Search for the cell housing the specified text and yield its (X, Y) center coordinate. 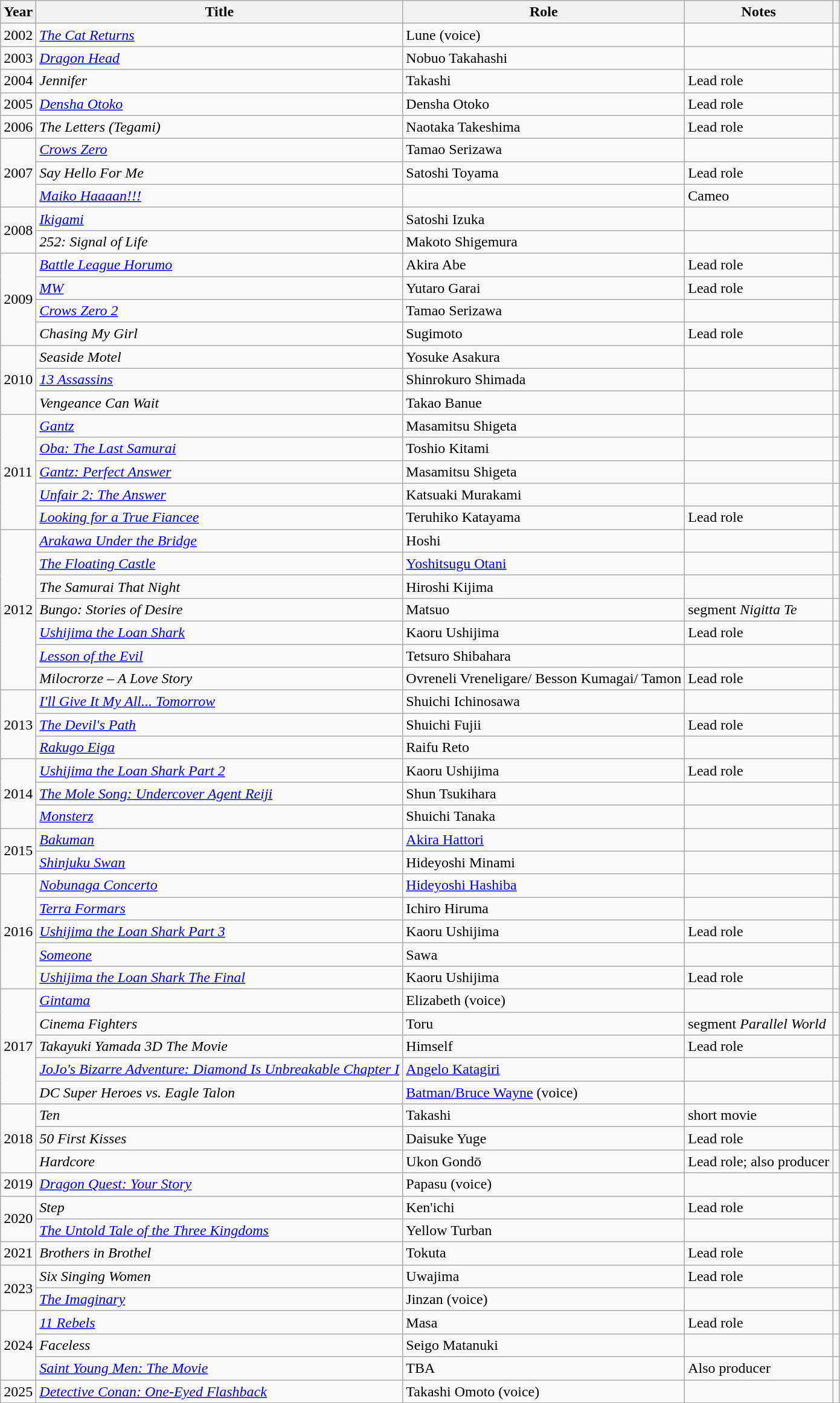
Gintama (220, 1000)
2016 (18, 931)
Someone (220, 954)
Brothers in Brothel (220, 1253)
2021 (18, 1253)
Ken'ichi (543, 1207)
Lune (voice) (543, 35)
Akira Hattori (543, 840)
Cinema Fighters (220, 1024)
Rakugo Eiga (220, 748)
Shinrokuro Shimada (543, 380)
Yoshitsugu Otani (543, 563)
The Devil's Path (220, 725)
Gantz: Perfect Answer (220, 472)
Six Singing Women (220, 1276)
Toru (543, 1024)
Vengeance Can Wait (220, 403)
Notes (758, 12)
Year (18, 12)
Oba: The Last Samurai (220, 449)
segment Parallel World (758, 1024)
Ichiro Hiruma (543, 908)
2007 (18, 173)
Bungo: Stories of Desire (220, 609)
Lead role; also producer (758, 1161)
Say Hello For Me (220, 173)
Ikigami (220, 219)
Milocrorze – A Love Story (220, 679)
Uwajima (543, 1276)
2017 (18, 1046)
Satoshi Toyama (543, 173)
Looking for a True Fiancee (220, 518)
Chasing My Girl (220, 334)
Akira Abe (543, 265)
Naotaka Takeshima (543, 127)
Hardcore (220, 1161)
2024 (18, 1345)
Matsuo (543, 609)
Dragon Head (220, 58)
2025 (18, 1391)
Katsuaki Murakami (543, 495)
2012 (18, 609)
2023 (18, 1288)
2018 (18, 1138)
Crows Zero (220, 150)
50 First Kisses (220, 1138)
Detective Conan: One-Eyed Flashback (220, 1391)
Himself (543, 1047)
2013 (18, 725)
Shuichi Fujii (543, 725)
Shinjuku Swan (220, 862)
Daisuke Yuge (543, 1138)
13 Assassins (220, 380)
Ovreneli Vreneligare/ Besson Kumagai/ Tamon (543, 679)
Lesson of the Evil (220, 655)
The Letters (Tegami) (220, 127)
252: Signal of Life (220, 242)
Shuichi Ichinosawa (543, 702)
The Cat Returns (220, 35)
Elizabeth (voice) (543, 1000)
11 Rebels (220, 1322)
TBA (543, 1368)
2011 (18, 472)
I'll Give It My All... Tomorrow (220, 702)
Ten (220, 1116)
segment Nigitta Te (758, 609)
2014 (18, 794)
Step (220, 1207)
Teruhiko Katayama (543, 518)
Sawa (543, 954)
Ukon Gondō (543, 1161)
Raifu Reto (543, 748)
Terra Formars (220, 908)
Jinzan (voice) (543, 1299)
2002 (18, 35)
Yellow Turban (543, 1230)
Hideyoshi Minami (543, 862)
Sugimoto (543, 334)
Yutaro Garai (543, 288)
Tokuta (543, 1253)
The Imaginary (220, 1299)
Title (220, 12)
short movie (758, 1116)
2015 (18, 851)
Seaside Motel (220, 357)
Angelo Katagiri (543, 1070)
The Mole Song: Undercover Agent Reiji (220, 794)
Papasu (voice) (543, 1184)
Arakawa Under the Bridge (220, 541)
Satoshi Izuka (543, 219)
Shun Tsukihara (543, 794)
Nobuo Takahashi (543, 58)
Gantz (220, 426)
Bakuman (220, 840)
Saint Young Men: The Movie (220, 1368)
Batman/Bruce Wayne (voice) (543, 1093)
Cameo (758, 196)
Dragon Quest: Your Story (220, 1184)
Takayuki Yamada 3D The Movie (220, 1047)
2004 (18, 81)
Ushijima the Loan Shark Part 3 (220, 931)
Jennifer (220, 81)
Hiroshi Kijima (543, 586)
Makoto Shigemura (543, 242)
Takao Banue (543, 403)
2020 (18, 1219)
The Samurai That Night (220, 586)
DC Super Heroes vs. Eagle Talon (220, 1093)
Nobunaga Concerto (220, 885)
Unfair 2: The Answer (220, 495)
Also producer (758, 1368)
JoJo's Bizarre Adventure: Diamond Is Unbreakable Chapter I (220, 1070)
Ushijima the Loan Shark The Final (220, 977)
2009 (18, 299)
Hideyoshi Hashiba (543, 885)
2010 (18, 380)
Maiko Haaaan!!! (220, 196)
2006 (18, 127)
MW (220, 288)
Takashi Omoto (voice) (543, 1391)
Tetsuro Shibahara (543, 655)
Hoshi (543, 541)
Monsterz (220, 817)
Yosuke Asakura (543, 357)
Faceless (220, 1345)
The Floating Castle (220, 563)
2005 (18, 104)
Seigo Matanuki (543, 1345)
2008 (18, 230)
2019 (18, 1184)
Masa (543, 1322)
Ushijima the Loan Shark (220, 632)
2003 (18, 58)
Crows Zero 2 (220, 311)
Shuichi Tanaka (543, 817)
Battle League Horumo (220, 265)
Ushijima the Loan Shark Part 2 (220, 771)
Toshio Kitami (543, 449)
Role (543, 12)
The Untold Tale of the Three Kingdoms (220, 1230)
